Scan for the cell matching the given text and deliver its [x, y] coordinate at center. 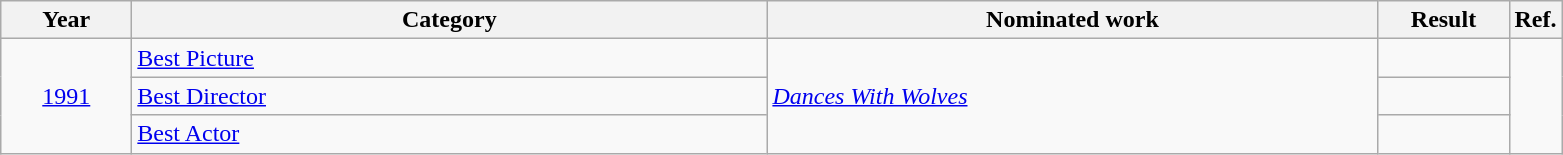
Result [1444, 20]
Best Actor [450, 134]
Best Director [450, 96]
Dances With Wolves [1072, 96]
Year [66, 20]
Ref. [1536, 20]
Category [450, 20]
1991 [66, 96]
Nominated work [1072, 20]
Best Picture [450, 58]
